Detect which cell encompasses the target text, then output its [x, y] center coordinate. 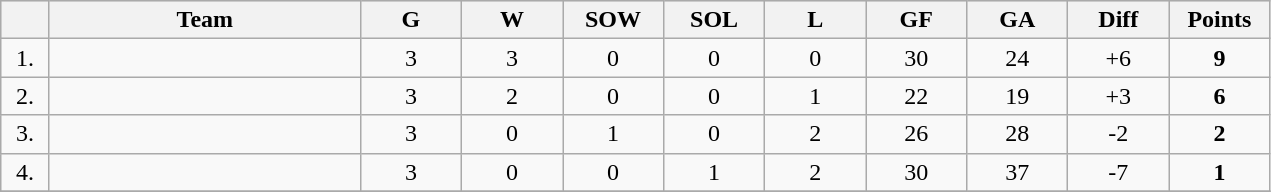
4. [26, 172]
Diff [1118, 20]
GA [1018, 20]
19 [1018, 96]
24 [1018, 58]
G [410, 20]
SOW [612, 20]
2. [26, 96]
1. [26, 58]
9 [1220, 58]
28 [1018, 134]
37 [1018, 172]
+3 [1118, 96]
GF [916, 20]
6 [1220, 96]
26 [916, 134]
Points [1220, 20]
SOL [714, 20]
W [512, 20]
+6 [1118, 58]
-2 [1118, 134]
Team [204, 20]
22 [916, 96]
-7 [1118, 172]
3. [26, 134]
L [816, 20]
